Detect which cell encompasses the target text, then output its (X, Y) center coordinate. 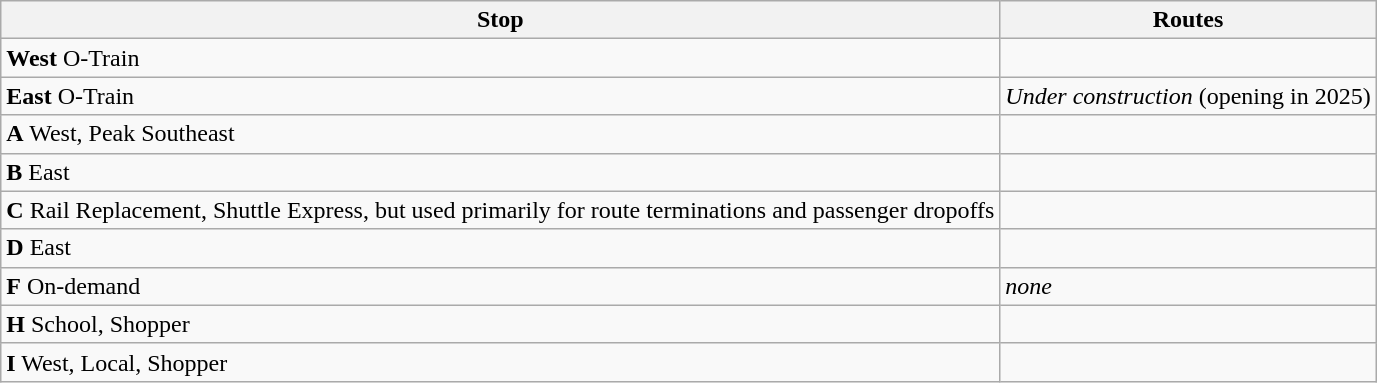
Stop (500, 20)
H School, Shopper (500, 324)
Under construction (opening in 2025) (1188, 96)
D East (500, 248)
none (1188, 286)
B East (500, 172)
Routes (1188, 20)
A West, Peak Southeast (500, 134)
C Rail Replacement, Shuttle Express, but used primarily for route terminations and passenger dropoffs (500, 210)
West O-Train (500, 58)
I West, Local, Shopper (500, 362)
East O-Train (500, 96)
F On-demand (500, 286)
